Provide the (x, y) coordinate of the cell's center where the given text is located.  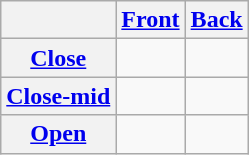
Close-mid (58, 96)
Close (58, 58)
Back (216, 20)
Open (58, 134)
Front (150, 20)
